Scan for the cell matching the given text and deliver its [x, y] coordinate at center. 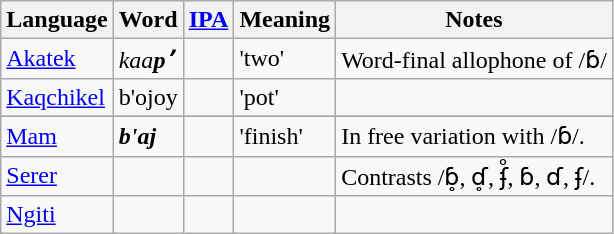
Kaqchikel [57, 97]
Meaning [285, 20]
In free variation with /ɓ/. [474, 136]
Akatek [57, 59]
Mam [57, 136]
Language [57, 20]
Notes [474, 20]
'finish' [285, 136]
Word [148, 20]
b'ojoy [148, 97]
'two' [285, 59]
Serer [57, 176]
Ngiti [57, 215]
IPA [208, 20]
Contrasts /ɓ̥, ɗ̥, ʄ̊, ɓ, ɗ, ʄ/. [474, 176]
kaapʼ [148, 59]
Word-final allophone of /ɓ/ [474, 59]
'pot' [285, 97]
b'aj [148, 136]
